Identify which cell holds the provided text, then report its [X, Y] central coordinate. 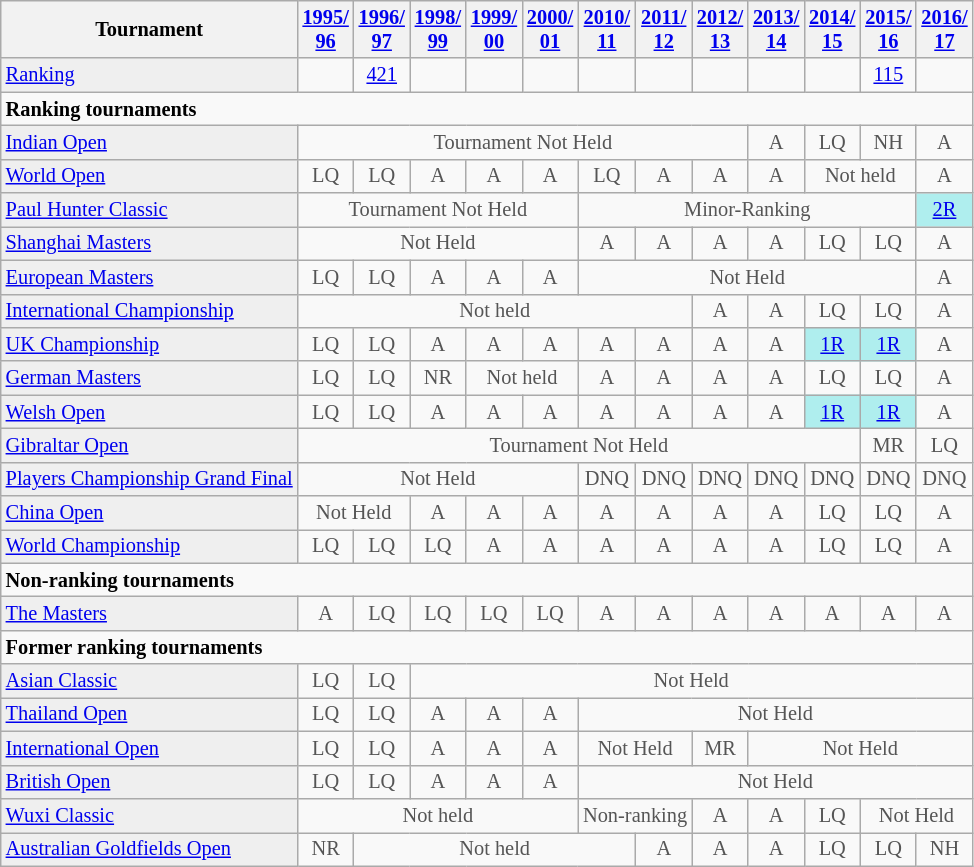
Gibraltar Open [150, 445]
European Masters [150, 277]
1995/96 [326, 29]
Ranking tournaments [487, 109]
1996/97 [382, 29]
German Masters [150, 378]
The Masters [150, 613]
115 [888, 75]
1998/99 [438, 29]
Paul Hunter Classic [150, 210]
2016/17 [944, 29]
2010/11 [606, 29]
Welsh Open [150, 412]
UK Championship [150, 344]
2012/13 [720, 29]
1999/00 [494, 29]
China Open [150, 513]
2011/12 [664, 29]
Former ranking tournaments [487, 647]
International Championship [150, 311]
Thailand Open [150, 714]
2015/16 [888, 29]
World Open [150, 176]
Minor-Ranking [747, 210]
421 [382, 75]
Wuxi Classic [150, 815]
Tournament [150, 29]
Non-ranking tournaments [487, 580]
International Open [150, 748]
2000/01 [550, 29]
2013/14 [776, 29]
Australian Goldfields Open [150, 849]
World Championship [150, 546]
Ranking [150, 75]
2014/15 [832, 29]
Shanghai Masters [150, 243]
Non-ranking [635, 815]
Players Championship Grand Final [150, 479]
Asian Classic [150, 681]
British Open [150, 782]
Indian Open [150, 142]
2R [944, 210]
